Provide the [x, y] coordinate of the cell's center where the given text is located.  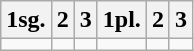
1sg. [26, 20]
1pl. [122, 20]
